Scan for the cell matching the given text and deliver its (X, Y) coordinate at center. 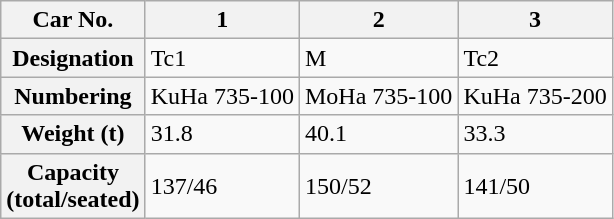
Tc2 (535, 58)
MoHa 735-100 (378, 96)
KuHa 735-100 (222, 96)
150/52 (378, 186)
Car No. (73, 20)
KuHa 735-200 (535, 96)
3 (535, 20)
2 (378, 20)
Capacity(total/seated) (73, 186)
Designation (73, 58)
1 (222, 20)
31.8 (222, 134)
Weight (t) (73, 134)
Tc1 (222, 58)
Numbering (73, 96)
137/46 (222, 186)
40.1 (378, 134)
M (378, 58)
141/50 (535, 186)
33.3 (535, 134)
